Output the (X, Y) coordinate of the center of the cell containing the given text.  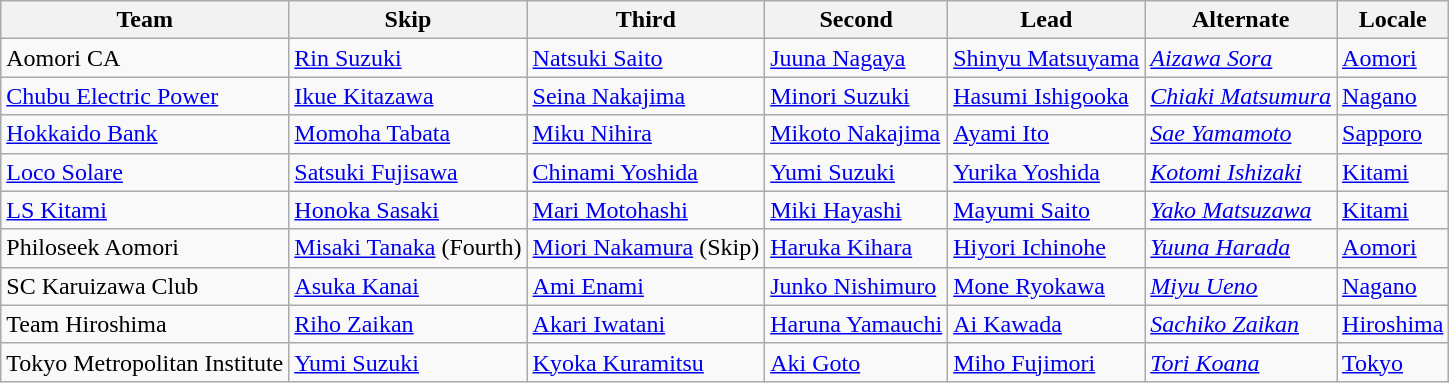
Sae Yamamoto (1241, 134)
Hiroshima (1393, 324)
Haruna Yamauchi (856, 324)
Skip (408, 20)
Miori Nakamura (Skip) (646, 248)
Asuka Kanai (408, 286)
Chubu Electric Power (145, 96)
SC Karuizawa Club (145, 286)
Shinyu Matsuyama (1046, 58)
Hokkaido Bank (145, 134)
Mari Motohashi (646, 210)
Yako Matsuzawa (1241, 210)
Yuuna Harada (1241, 248)
Ikue Kitazawa (408, 96)
Lead (1046, 20)
Satsuki Fujisawa (408, 172)
Team (145, 20)
Ami Enami (646, 286)
Aomori CA (145, 58)
Junko Nishimuro (856, 286)
Kyoka Kuramitsu (646, 362)
Hiyori Ichinohe (1046, 248)
Kotomi Ishizaki (1241, 172)
Sapporo (1393, 134)
Akari Iwatani (646, 324)
Third (646, 20)
Aizawa Sora (1241, 58)
Tori Koana (1241, 362)
Philoseek Aomori (145, 248)
Miki Hayashi (856, 210)
Alternate (1241, 20)
Sachiko Zaikan (1241, 324)
Misaki Tanaka (Fourth) (408, 248)
Mone Ryokawa (1046, 286)
Seina Nakajima (646, 96)
Miku Nihira (646, 134)
Locale (1393, 20)
Haruka Kihara (856, 248)
Ayami Ito (1046, 134)
Minori Suzuki (856, 96)
Riho Zaikan (408, 324)
Juuna Nagaya (856, 58)
Team Hiroshima (145, 324)
Tokyo (1393, 362)
Yurika Yoshida (1046, 172)
Mayumi Saito (1046, 210)
Rin Suzuki (408, 58)
Miho Fujimori (1046, 362)
Loco Solare (145, 172)
Chinami Yoshida (646, 172)
Honoka Sasaki (408, 210)
Ai Kawada (1046, 324)
Tokyo Metropolitan Institute (145, 362)
Chiaki Matsumura (1241, 96)
Hasumi Ishigooka (1046, 96)
Second (856, 20)
Mikoto Nakajima (856, 134)
LS Kitami (145, 210)
Miyu Ueno (1241, 286)
Momoha Tabata (408, 134)
Aki Goto (856, 362)
Natsuki Saito (646, 58)
